Output the [X, Y] coordinate of the center of the cell containing the given text.  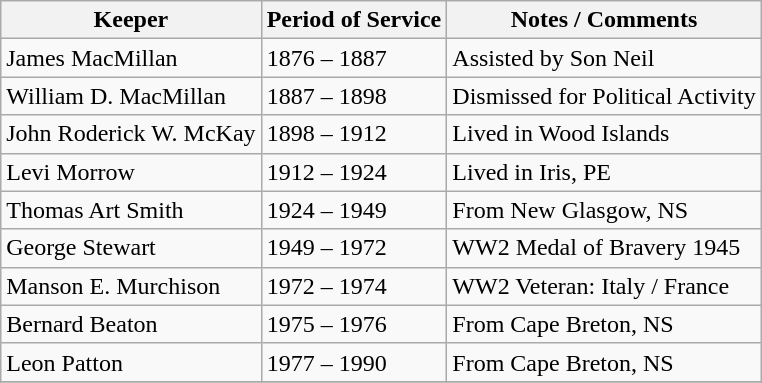
Notes / Comments [604, 20]
Lived in Wood Islands [604, 134]
Levi Morrow [131, 172]
Manson E. Murchison [131, 286]
Dismissed for Political Activity [604, 96]
Keeper [131, 20]
John Roderick W. McKay [131, 134]
1977 – 1990 [354, 362]
Thomas Art Smith [131, 210]
1949 – 1972 [354, 248]
1876 – 1887 [354, 58]
George Stewart [131, 248]
1898 – 1912 [354, 134]
1975 – 1976 [354, 324]
Assisted by Son Neil [604, 58]
WW2 Medal of Bravery 1945 [604, 248]
Lived in Iris, PE [604, 172]
From New Glasgow, NS [604, 210]
1924 – 1949 [354, 210]
Period of Service [354, 20]
WW2 Veteran: Italy / France [604, 286]
1972 – 1974 [354, 286]
James MacMillan [131, 58]
1887 – 1898 [354, 96]
Leon Patton [131, 362]
William D. MacMillan [131, 96]
Bernard Beaton [131, 324]
1912 – 1924 [354, 172]
